For the text-containing cell, return its midpoint in (x, y) coordinate format. 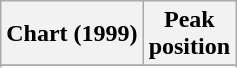
Peakposition (189, 34)
Chart (1999) (72, 34)
